Return [x, y] of the center of cell containing provided text 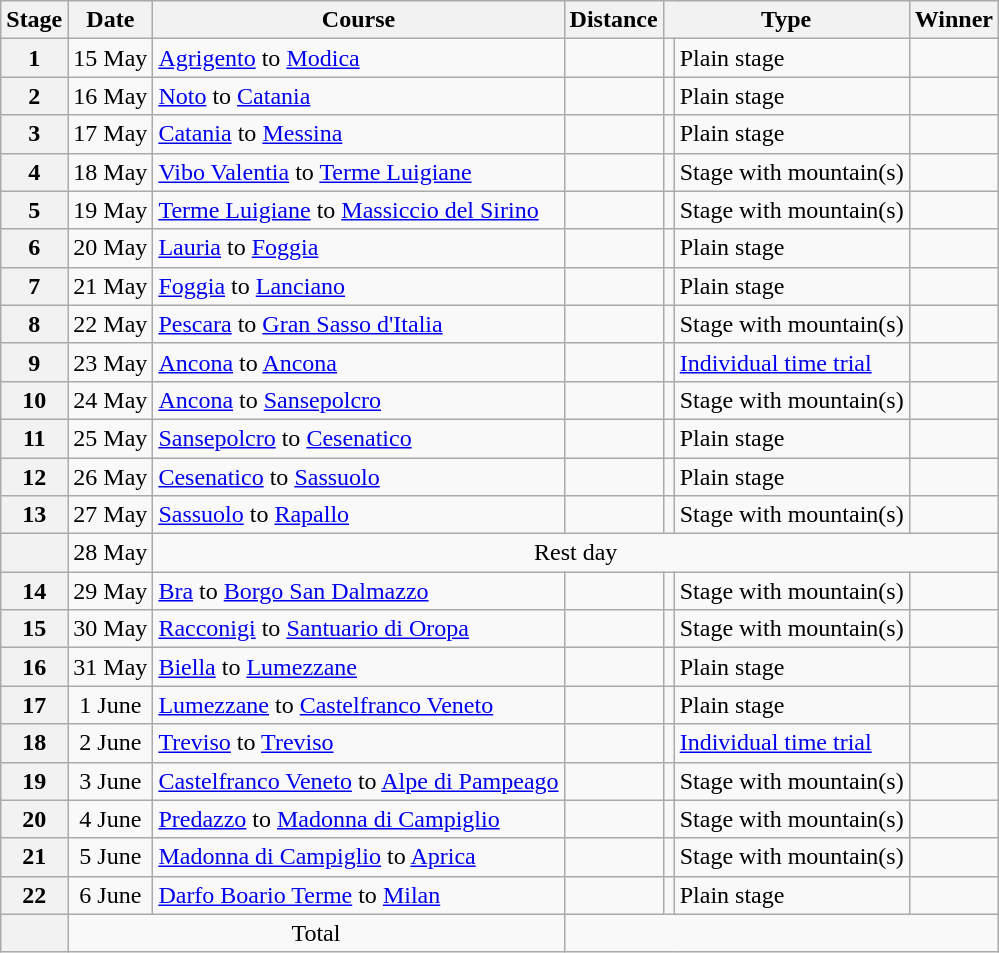
Vibo Valentia to Terme Luigiane [358, 172]
Distance [614, 20]
Castelfranco Veneto to Alpe di Pampeago [358, 781]
Madonna di Campiglio to Aprica [358, 857]
Type [786, 20]
Total [316, 933]
Date [110, 20]
Catania to Messina [358, 134]
Ancona to Ancona [358, 362]
16 May [110, 96]
Winner [954, 20]
22 May [110, 324]
15 [34, 629]
Agrigento to Modica [358, 58]
16 [34, 667]
17 [34, 705]
5 June [110, 857]
18 [34, 743]
6 June [110, 895]
24 May [110, 400]
Pescara to Gran Sasso d'Italia [358, 324]
Lauria to Foggia [358, 248]
7 [34, 286]
29 May [110, 591]
5 [34, 210]
Predazzo to Madonna di Campiglio [358, 819]
11 [34, 438]
8 [34, 324]
14 [34, 591]
10 [34, 400]
3 June [110, 781]
4 June [110, 819]
Terme Luigiane to Massiccio del Sirino [358, 210]
Rest day [576, 553]
1 [34, 58]
17 May [110, 134]
Biella to Lumezzane [358, 667]
19 May [110, 210]
13 [34, 515]
21 May [110, 286]
25 May [110, 438]
Foggia to Lanciano [358, 286]
Sansepolcro to Cesenatico [358, 438]
30 May [110, 629]
Racconigi to Santuario di Oropa [358, 629]
Sassuolo to Rapallo [358, 515]
21 [34, 857]
Ancona to Sansepolcro [358, 400]
15 May [110, 58]
19 [34, 781]
2 [34, 96]
1 June [110, 705]
12 [34, 477]
31 May [110, 667]
20 May [110, 248]
6 [34, 248]
18 May [110, 172]
28 May [110, 553]
Treviso to Treviso [358, 743]
Cesenatico to Sassuolo [358, 477]
4 [34, 172]
Course [358, 20]
Lumezzane to Castelfranco Veneto [358, 705]
Noto to Catania [358, 96]
26 May [110, 477]
22 [34, 895]
Stage [34, 20]
3 [34, 134]
Bra to Borgo San Dalmazzo [358, 591]
9 [34, 362]
23 May [110, 362]
2 June [110, 743]
20 [34, 819]
Darfo Boario Terme to Milan [358, 895]
27 May [110, 515]
